Search for the cell housing the specified text and yield its (X, Y) center coordinate. 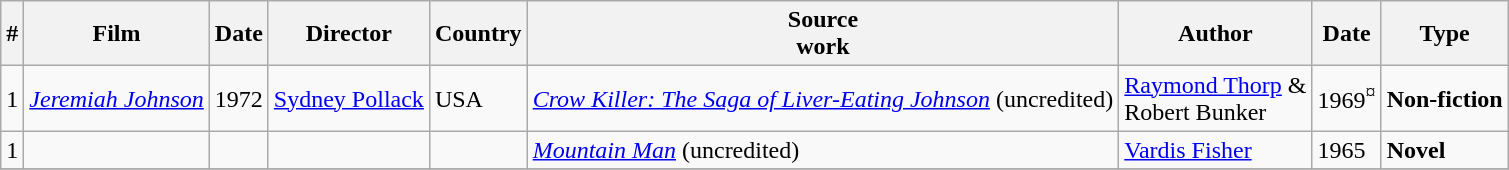
Film (116, 34)
Raymond Thorp &Robert Bunker (1216, 98)
Novel (1444, 150)
# (12, 34)
Author (1216, 34)
Vardis Fisher (1216, 150)
Non-fiction (1444, 98)
Jeremiah Johnson (116, 98)
Country (478, 34)
1972 (238, 98)
Director (348, 34)
Sourcework (823, 34)
Type (1444, 34)
1965 (1346, 150)
USA (478, 98)
1969¤ (1346, 98)
Mountain Man (uncredited) (823, 150)
Crow Killer: The Saga of Liver-Eating Johnson (uncredited) (823, 98)
Sydney Pollack (348, 98)
